Output the (x, y) coordinate of the center of the cell containing the given text.  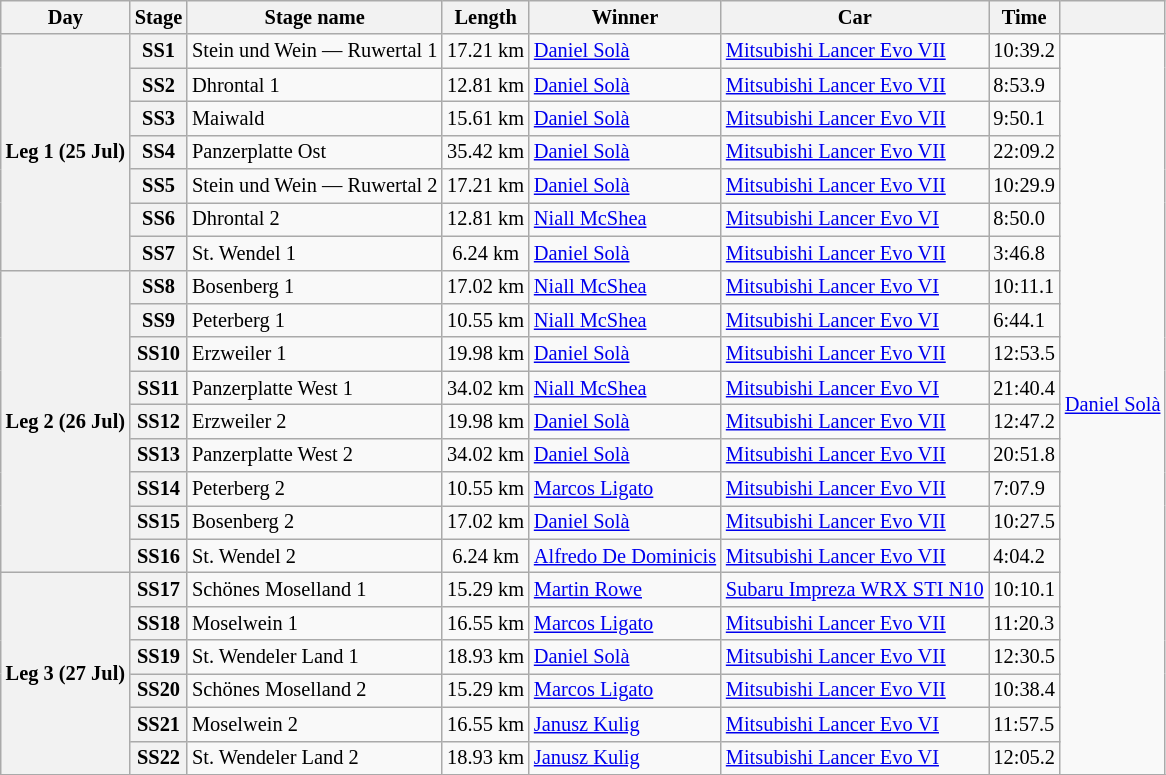
Bosenberg 2 (314, 522)
SS3 (158, 118)
35.42 km (486, 152)
SS9 (158, 320)
11:57.5 (1024, 724)
SS20 (158, 690)
Panzerplatte West 2 (314, 455)
St. Wendel 1 (314, 253)
SS17 (158, 589)
SS6 (158, 219)
Dhrontal 1 (314, 85)
Erzweiler 2 (314, 421)
Moselwein 2 (314, 724)
22:09.2 (1024, 152)
Time (1024, 17)
SS4 (158, 152)
Panzerplatte Ost (314, 152)
Erzweiler 1 (314, 354)
Stage name (314, 17)
SS15 (158, 522)
Dhrontal 2 (314, 219)
11:20.3 (1024, 623)
15.61 km (486, 118)
Stein und Wein — Ruwertal 1 (314, 51)
6:44.1 (1024, 320)
12:47.2 (1024, 421)
Schönes Moselland 2 (314, 690)
Leg 1 (25 Jul) (66, 152)
Peterberg 2 (314, 489)
Bosenberg 1 (314, 287)
Leg 2 (26 Jul) (66, 422)
4:04.2 (1024, 556)
21:40.4 (1024, 388)
Stein und Wein — Ruwertal 2 (314, 186)
SS11 (158, 388)
SS8 (158, 287)
12:53.5 (1024, 354)
10:38.4 (1024, 690)
20:51.8 (1024, 455)
Winner (625, 17)
SS1 (158, 51)
SS18 (158, 623)
Panzerplatte West 1 (314, 388)
7:07.9 (1024, 489)
10:11.1 (1024, 287)
12:30.5 (1024, 657)
8:50.0 (1024, 219)
Leg 3 (27 Jul) (66, 673)
SS13 (158, 455)
SS5 (158, 186)
12:05.2 (1024, 758)
3:46.8 (1024, 253)
Length (486, 17)
SS22 (158, 758)
SS2 (158, 85)
SS7 (158, 253)
SS14 (158, 489)
Schönes Moselland 1 (314, 589)
Moselwein 1 (314, 623)
SS10 (158, 354)
9:50.1 (1024, 118)
Day (66, 17)
St. Wendeler Land 2 (314, 758)
10:27.5 (1024, 522)
SS21 (158, 724)
Peterberg 1 (314, 320)
Maiwald (314, 118)
Subaru Impreza WRX STI N10 (855, 589)
10:29.9 (1024, 186)
St. Wendeler Land 1 (314, 657)
Martin Rowe (625, 589)
8:53.9 (1024, 85)
SS16 (158, 556)
10:10.1 (1024, 589)
SS19 (158, 657)
Car (855, 17)
St. Wendel 2 (314, 556)
Alfredo De Dominicis (625, 556)
SS12 (158, 421)
10:39.2 (1024, 51)
Stage (158, 17)
